Find where the given text appears and provide that cell's center as (X, Y) coordinate. 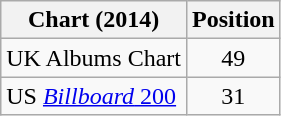
49 (233, 58)
Position (233, 20)
Chart (2014) (94, 20)
UK Albums Chart (94, 58)
US Billboard 200 (94, 96)
31 (233, 96)
